Provide the [x, y] coordinate of the cell's center where the given text is located.  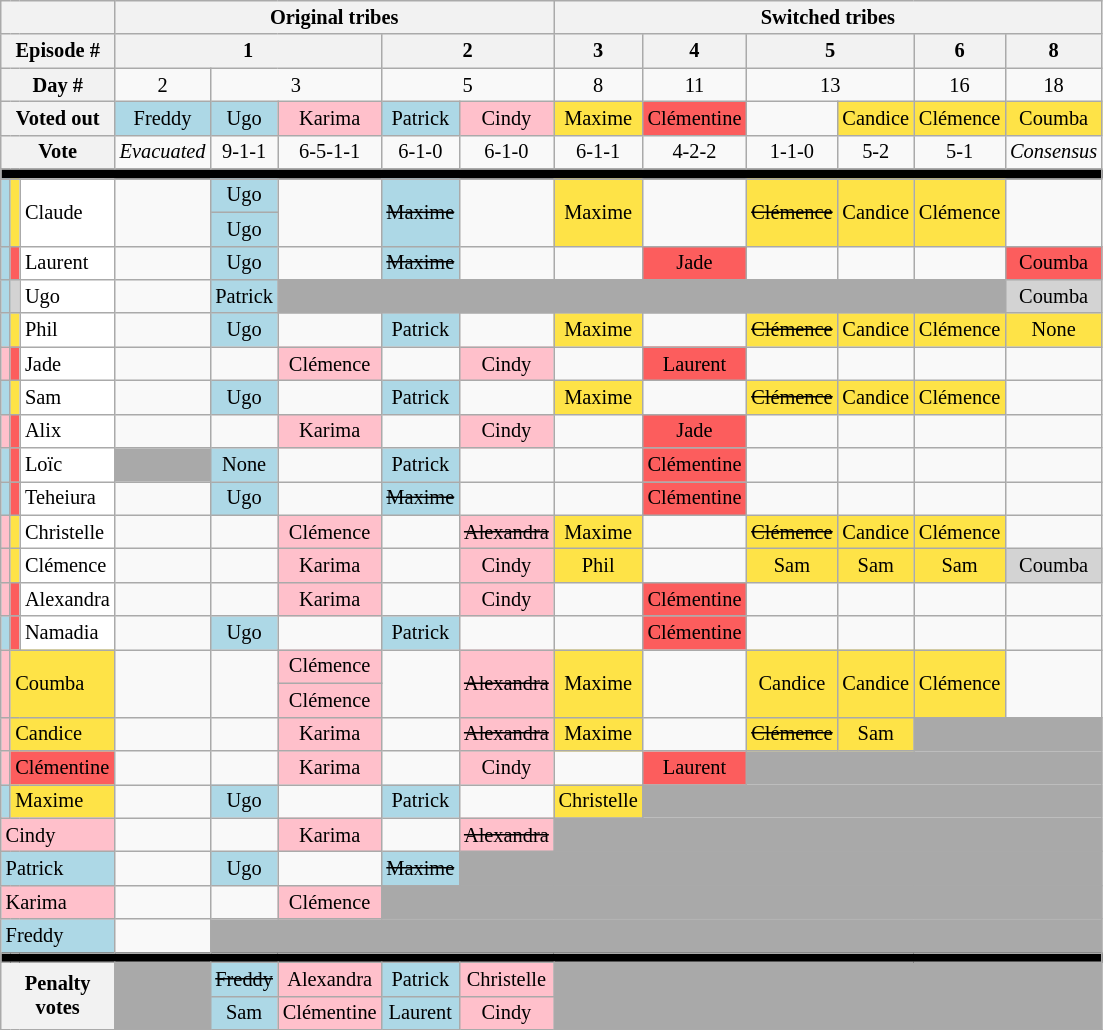
Loïc [68, 465]
1-1-0 [792, 152]
9-1-1 [244, 152]
18 [1054, 85]
Alix [68, 431]
Claude [68, 212]
Switched tribes [828, 17]
Voted out [58, 118]
16 [960, 85]
Episode # [58, 51]
Vote [58, 152]
Teheiura [68, 498]
6 [960, 51]
Evacuated [163, 152]
Namadia [68, 633]
6-1-1 [598, 152]
5-1 [960, 152]
5-2 [875, 152]
6-5-1-1 [330, 152]
13 [830, 85]
Penaltyvotes [58, 996]
4 [695, 51]
11 [695, 85]
Consensus [1054, 152]
Day # [58, 85]
4-2-2 [695, 152]
1 [248, 51]
Original tribes [334, 17]
